Output the (x, y) coordinate of the center of the cell containing the given text.  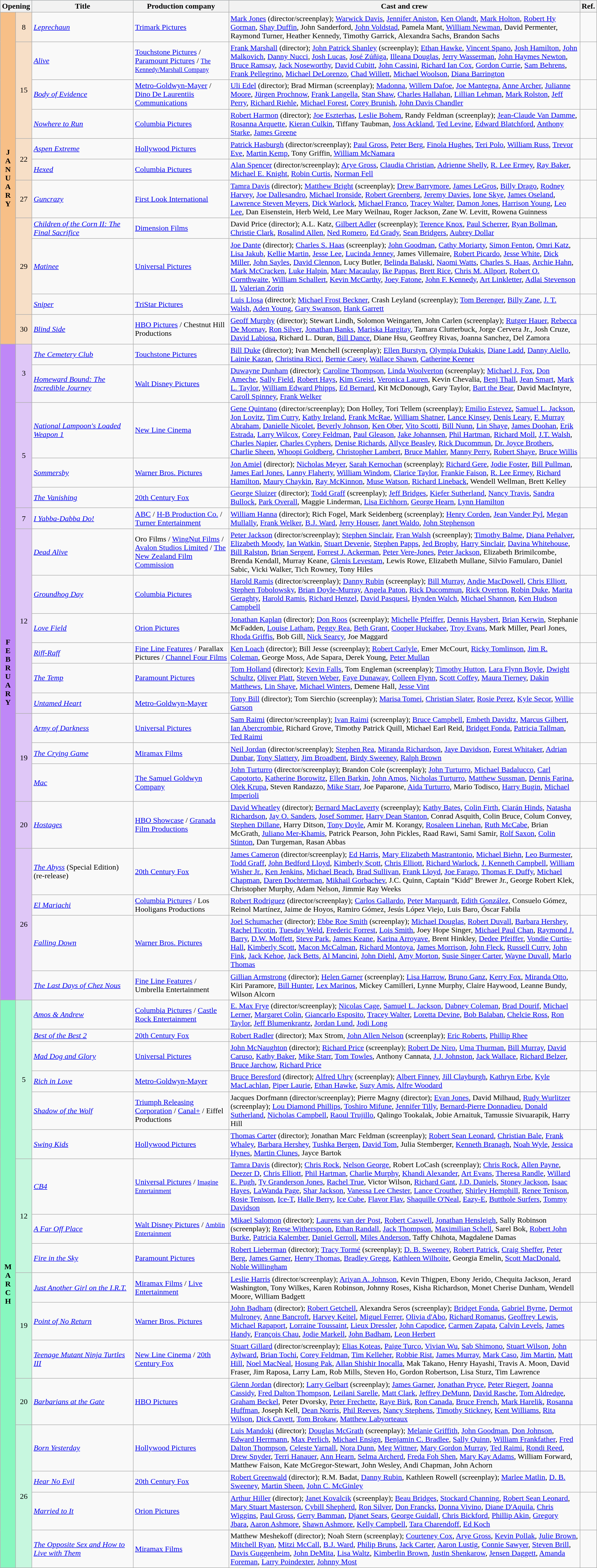
Columbia Pictures / Castle Rock Entertainment (181, 1015)
Best of the Best 2 (83, 1035)
JANUARY (8, 178)
Rich in Love (83, 1081)
Production company (181, 6)
8 (24, 27)
Untamed Heart (83, 703)
Blind Side (83, 329)
The Abyss (Special Edition) (re-release) (83, 872)
Sommersby (83, 473)
Triumph Releasing Corporation / Canal+ / Eiffel Productions (181, 1110)
Love Field (83, 628)
Dead Alive (83, 552)
HBO Pictures / Chestnut Hill Productions (181, 329)
FEBRUARY (8, 672)
Just Another Girl on the I.R.T. (83, 1287)
Hostages (83, 825)
HBO Showcase / Granada Film Productions (181, 825)
Alive (83, 61)
22 (24, 159)
Barbarians at the Gate (83, 1402)
Married to It (83, 1511)
Born Yesterday (83, 1448)
Body of Evidence (83, 94)
New Line Cinema / 20th Century Fox (181, 1359)
30 (24, 329)
7 (24, 519)
CB4 (83, 1186)
El Mariachi (83, 905)
The Opposite Sex and How to Live with Them (83, 1549)
Metro-Goldwyn-Mayer / Dino De Laurentiis Communications (181, 94)
Sniper (83, 304)
Cast and crew (404, 6)
Title (83, 6)
Robert Greenwald (director); R.M. Badat, Danny Rubin, Kathleen Rowell (screenplay); Marlee Matlin, D. B. Sweeney, Martin Sheen, John C. McGinley (404, 1482)
The Vanishing (83, 497)
Walt Disney Pictures (181, 384)
Universal Pictures / Imagine Entertainment (181, 1186)
Guncrazy (83, 199)
Opening (16, 6)
3 (24, 373)
Robert Radler (director); Max Strom, John Allen Nelson (screenplay); Eric Roberts, Phillip Rhee (404, 1035)
Columbia Pictures / Los Hooligans Productions (181, 905)
Dimension Films (181, 228)
The Cemetery Club (83, 354)
Hear No Evil (83, 1482)
Mac (83, 783)
Groundhog Day (83, 594)
Touchstone Pictures / Paramount Pictures / The Kennedy/Marshall Company (181, 61)
Matinee (83, 266)
The Last Days of Chez Nous (83, 985)
Fine Line Features / Umbrella Entertainment (181, 985)
Ref. (588, 6)
Trimark Pictures (181, 27)
Touchstone Pictures (181, 354)
Army of Darkness (83, 728)
Falling Down (83, 943)
I Yabba-Dabba Do! (83, 519)
Children of the Corn II: The Final Sacrifice (83, 228)
Hexed (83, 170)
Fine Line Features / Parallax Pictures / Channel Four Films (181, 653)
The Samuel Goldwyn Company (181, 783)
HBO Pictures (181, 1402)
Leprechaun (83, 27)
27 (24, 199)
Riff-Raff (83, 653)
29 (24, 266)
The Temp (83, 678)
Amos & Andrew (83, 1015)
Homeward Bound: The Incredible Journey (83, 384)
TriStar Pictures (181, 304)
New Line Cinema (181, 431)
15 (24, 90)
Mad Dog and Glory (83, 1056)
ABC / H-B Production Co. / Turner Entertainment (181, 519)
Aspen Extreme (83, 149)
MARCH (8, 1284)
Point of No Return (83, 1321)
Walt Disney Pictures / Amblin Entertainment (181, 1229)
The Crying Game (83, 753)
Miramax Films / Live Entertainment (181, 1287)
Fire in the Sky (83, 1258)
Nowhere to Run (83, 124)
National Lampoon's Loaded Weapon 1 (83, 431)
Tony Bill (director); Tom Sierchio (screenplay); Marisa Tomei, Christian Slater, Rosie Perez, Kyle Secor, Willie Garson (404, 703)
Oro Films / WingNut Films / Avalon Studios Limited / The New Zealand Film Commission (181, 552)
Teenage Mutant Ninja Turtles III (83, 1359)
Swing Kids (83, 1144)
Shadow of the Wolf (83, 1110)
A Far Off Place (83, 1229)
First Look International (181, 199)
